Output the [X, Y] coordinate of the center of the cell containing the given text.  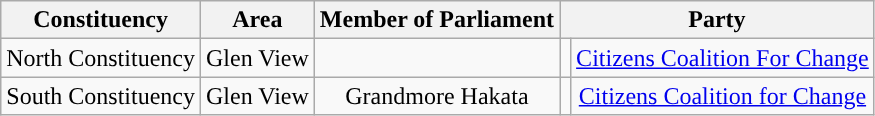
Citizens Coalition For Change [723, 58]
Area [257, 20]
South Constituency [101, 96]
North Constituency [101, 58]
Constituency [101, 20]
Citizens Coalition for Change [723, 96]
Member of Parliament [436, 20]
Party [718, 20]
Grandmore Hakata [436, 96]
